From the cell containing the given text, extract its center point as (X, Y) coordinate. 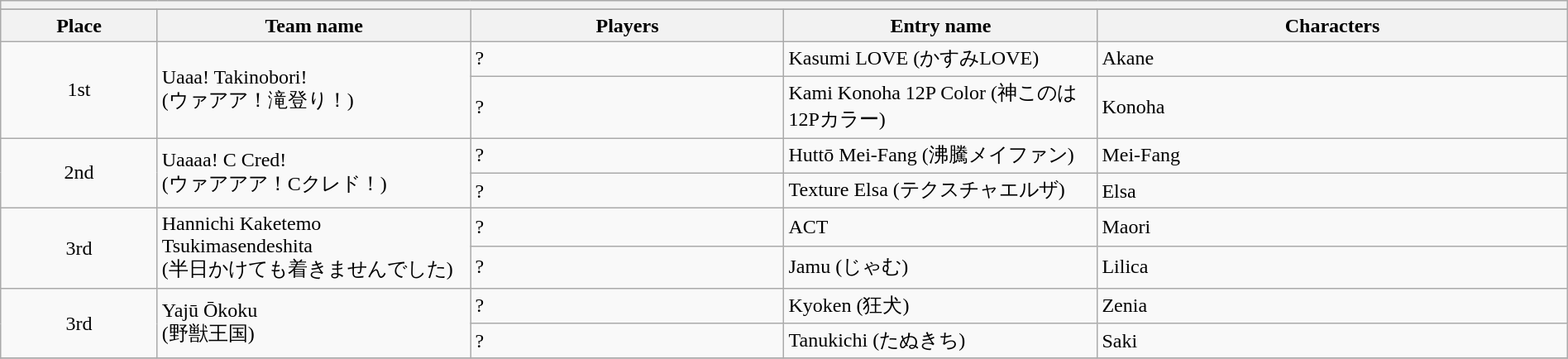
ACT (941, 227)
Jamu (じゃむ) (941, 266)
1st (79, 89)
Elsa (1332, 190)
Team name (314, 26)
Entry name (941, 26)
Uaaaa! C Cred!(ウァアアア！Cクレド！) (314, 172)
Uaaa! Takinobori!(ウァアア！滝登り！) (314, 89)
Huttō Mei-Fang (沸騰メイファン) (941, 156)
Akane (1332, 60)
Saki (1332, 341)
Hannichi Kaketemo Tsukimasendeshita(半日かけても着きませんでした) (314, 248)
Konoha (1332, 107)
Characters (1332, 26)
Kyoken (狂犬) (941, 306)
Zenia (1332, 306)
2nd (79, 172)
Place (79, 26)
Tanukichi (たぬきち) (941, 341)
Texture Elsa (テクスチャエルザ) (941, 190)
Mei-Fang (1332, 156)
Maori (1332, 227)
Yajū Ōkoku(野獣王国) (314, 323)
Lilica (1332, 266)
Kasumi LOVE (かすみLOVE) (941, 60)
Players (627, 26)
Kami Konoha 12P Color (神このは12Pカラー) (941, 107)
